Locate the cell with the specified text and output its [x, y] center coordinate. 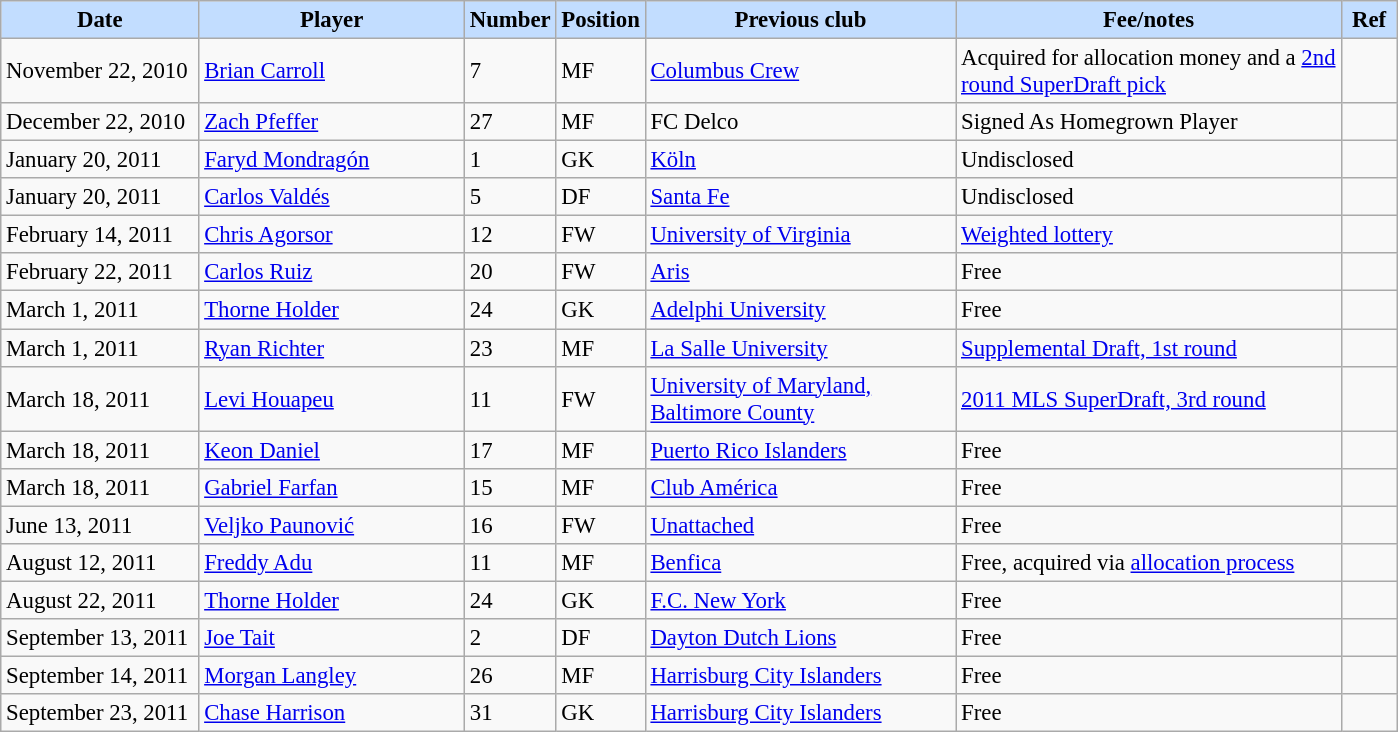
University of Virginia [800, 235]
15 [510, 487]
12 [510, 235]
26 [510, 675]
Signed As Homegrown Player [1149, 122]
December 22, 2010 [100, 122]
5 [510, 197]
27 [510, 122]
2 [510, 638]
Fee/notes [1149, 20]
February 22, 2011 [100, 273]
Keon Daniel [332, 450]
Number [510, 20]
Unattached [800, 525]
Gabriel Farfan [332, 487]
Carlos Valdés [332, 197]
1 [510, 160]
Benfica [800, 563]
Levi Houapeu [332, 398]
Previous club [800, 20]
16 [510, 525]
Puerto Rico Islanders [800, 450]
Acquired for allocation money and a 2nd round SuperDraft pick [1149, 72]
Chris Agorsor [332, 235]
Freddy Adu [332, 563]
23 [510, 348]
Position [600, 20]
Free, acquired via allocation process [1149, 563]
February 14, 2011 [100, 235]
Köln [800, 160]
August 12, 2011 [100, 563]
Joe Tait [332, 638]
Morgan Langley [332, 675]
Supplemental Draft, 1st round [1149, 348]
August 22, 2011 [100, 600]
Santa Fe [800, 197]
Faryd Mondragón [332, 160]
Brian Carroll [332, 72]
Zach Pfeffer [332, 122]
Player [332, 20]
17 [510, 450]
September 13, 2011 [100, 638]
FC Delco [800, 122]
F.C. New York [800, 600]
Weighted lottery [1149, 235]
Carlos Ruiz [332, 273]
Club América [800, 487]
Adelphi University [800, 310]
November 22, 2010 [100, 72]
Dayton Dutch Lions [800, 638]
Ref [1369, 20]
Columbus Crew [800, 72]
La Salle University [800, 348]
Veljko Paunović [332, 525]
September 14, 2011 [100, 675]
Aris [800, 273]
31 [510, 713]
September 23, 2011 [100, 713]
7 [510, 72]
University of Maryland, Baltimore County [800, 398]
Chase Harrison [332, 713]
June 13, 2011 [100, 525]
2011 MLS SuperDraft, 3rd round [1149, 398]
Ryan Richter [332, 348]
20 [510, 273]
Date [100, 20]
